Extract the (x, y) coordinate from the center of the cell holding the provided text.  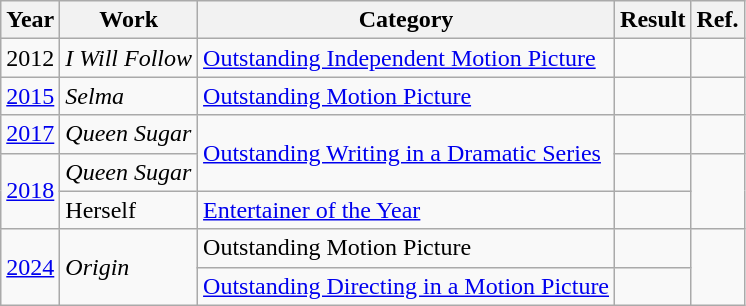
2018 (30, 191)
Outstanding Writing in a Dramatic Series (406, 153)
Work (129, 20)
2015 (30, 96)
Category (406, 20)
Result (653, 20)
2017 (30, 134)
Outstanding Independent Motion Picture (406, 58)
Entertainer of the Year (406, 210)
2012 (30, 58)
Ref. (718, 20)
2024 (30, 267)
Year (30, 20)
Herself (129, 210)
Outstanding Directing in a Motion Picture (406, 286)
Origin (129, 267)
I Will Follow (129, 58)
Selma (129, 96)
